Find where the given text appears and provide that cell's center as (x, y) coordinate. 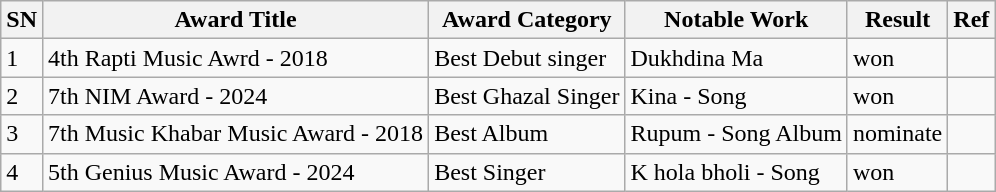
4th Rapti Music Awrd - 2018 (235, 58)
Best Album (527, 134)
Dukhdina Ma (736, 58)
4 (22, 172)
Award Title (235, 20)
3 (22, 134)
Ref (972, 20)
Kina - Song (736, 96)
Best Debut singer (527, 58)
SN (22, 20)
Rupum - Song Album (736, 134)
1 (22, 58)
Best Singer (527, 172)
Award Category (527, 20)
2 (22, 96)
Notable Work (736, 20)
5th Genius Music Award - 2024 (235, 172)
7th Music Khabar Music Award - 2018 (235, 134)
Best Ghazal Singer (527, 96)
nominate (897, 134)
7th NIM Award - 2024 (235, 96)
K hola bholi - Song (736, 172)
Result (897, 20)
